Identify which cell holds the provided text, then report its [X, Y] central coordinate. 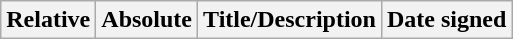
Date signed [446, 20]
Title/Description [290, 20]
Absolute [147, 20]
Relative [48, 20]
